Return the [X, Y] coordinate for the center point of the cell that contains the specified text.  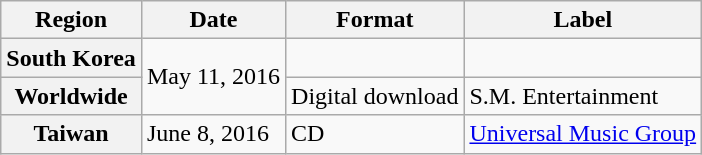
Taiwan [72, 134]
CD [375, 134]
Date [213, 20]
Region [72, 20]
S.M. Entertainment [583, 96]
Worldwide [72, 96]
Universal Music Group [583, 134]
Format [375, 20]
Digital download [375, 96]
South Korea [72, 58]
Label [583, 20]
June 8, 2016 [213, 134]
May 11, 2016 [213, 77]
